Locate the cell with the specified text and output its (X, Y) center coordinate. 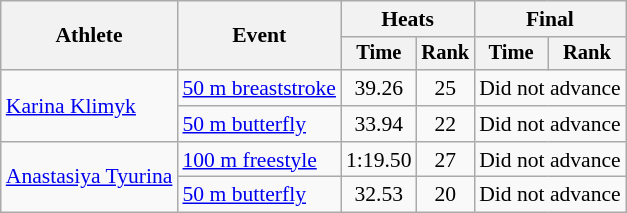
27 (446, 160)
Athlete (90, 36)
Karina Klimyk (90, 106)
32.53 (378, 195)
Final (550, 19)
Anastasiya Tyurina (90, 178)
Event (259, 36)
Heats (408, 19)
50 m breaststroke (259, 88)
39.26 (378, 88)
22 (446, 124)
20 (446, 195)
33.94 (378, 124)
100 m freestyle (259, 160)
25 (446, 88)
1:19.50 (378, 160)
